Identify which cell holds the provided text, then report its (x, y) central coordinate. 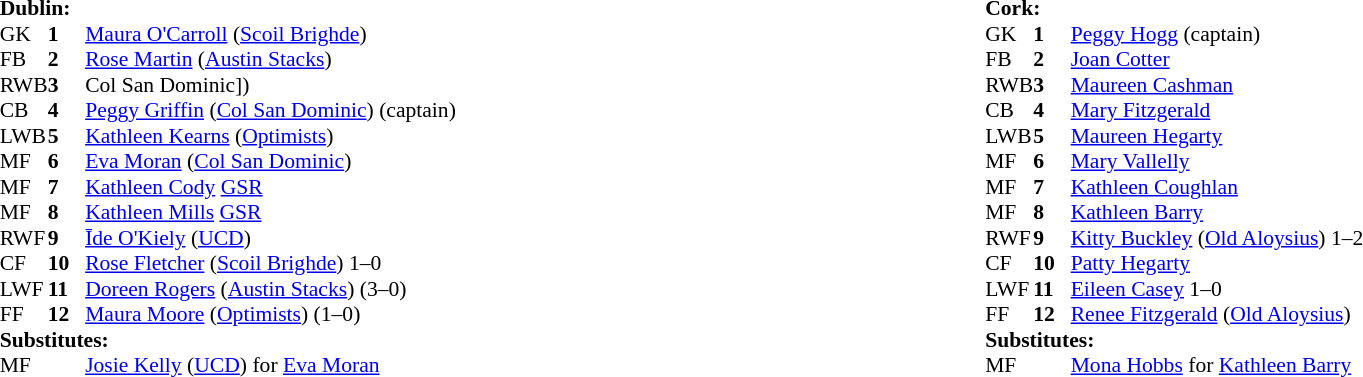
Kathleen Cody GSR (270, 187)
Kathleen Mills GSR (270, 213)
Kathleen Kearns (Optimists) (270, 136)
Eva Moran (Col San Dominic) (270, 161)
Maura Moore (Optimists) (1–0) (270, 315)
Rose Martin (Austin Stacks) (270, 59)
Col San Dominic]) (270, 85)
Īde O'Kiely (UCD) (270, 238)
Maura O'Carroll (Scoil Brighde) (270, 34)
Rose Fletcher (Scoil Brighde) 1–0 (270, 263)
Peggy Griffin (Col San Dominic) (captain) (270, 111)
Doreen Rogers (Austin Stacks) (3–0) (270, 289)
